Search for the cell housing the specified text and yield its [X, Y] center coordinate. 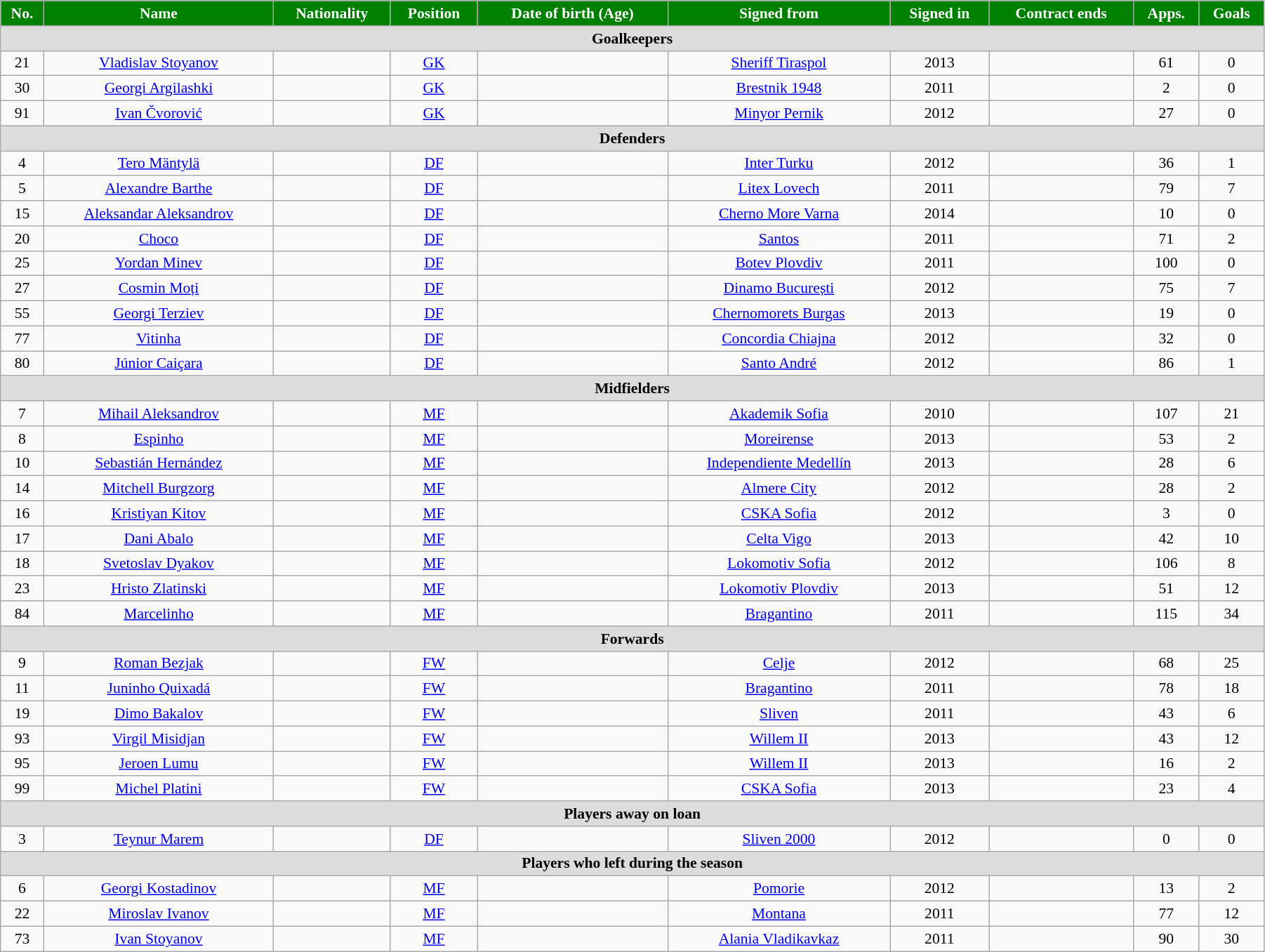
Alexandre Barthe [159, 189]
80 [22, 364]
99 [22, 789]
Akademik Sofia [779, 414]
84 [22, 614]
95 [22, 764]
Jeroen Lumu [159, 764]
Santo André [779, 364]
Georgi Argilashki [159, 88]
17 [22, 538]
107 [1167, 414]
22 [22, 914]
Ivan Čvorović [159, 114]
Kristiyan Kitov [159, 514]
Tero Mäntylä [159, 164]
2014 [939, 213]
Santos [779, 239]
Forwards [632, 639]
Dimo Bakalov [159, 714]
Concordia Chiajna [779, 338]
Miroslav Ivanov [159, 914]
Lokomotiv Plovdiv [779, 589]
Sheriff Tiraspol [779, 63]
Vitinha [159, 338]
11 [22, 689]
Name [159, 13]
91 [22, 114]
Mitchell Burgzorg [159, 489]
Juninho Quixadá [159, 689]
Goalkeepers [632, 39]
Cherno More Varna [779, 213]
51 [1167, 589]
Goals [1231, 13]
Chernomorets Burgas [779, 314]
Minyor Pernik [779, 114]
61 [1167, 63]
15 [22, 213]
Apps. [1167, 13]
115 [1167, 614]
Moreirense [779, 439]
Choco [159, 239]
Lokomotiv Sofia [779, 564]
Ivan Stoyanov [159, 939]
Georgi Terziev [159, 314]
Almere City [779, 489]
Vladislav Stoyanov [159, 63]
Pomorie [779, 889]
Roman Bezjak [159, 663]
13 [1167, 889]
Virgil Misidjan [159, 739]
Signed from [779, 13]
Sebastián Hernández [159, 463]
Mihail Aleksandrov [159, 414]
Georgi Kostadinov [159, 889]
Date of birth (Age) [573, 13]
Nationality [332, 13]
9 [22, 663]
Sliven 2000 [779, 839]
Signed in [939, 13]
Celje [779, 663]
42 [1167, 538]
Sliven [779, 714]
Michel Platini [159, 789]
Yordan Minev [159, 263]
75 [1167, 289]
78 [1167, 689]
Independiente Medellín [779, 463]
Position [434, 13]
Inter Turku [779, 164]
Teynur Marem [159, 839]
86 [1167, 364]
Brestnik 1948 [779, 88]
Espinho [159, 439]
53 [1167, 439]
Marcelinho [159, 614]
106 [1167, 564]
93 [22, 739]
Hristo Zlatinski [159, 589]
Montana [779, 914]
Svetoslav Dyakov [159, 564]
55 [22, 314]
100 [1167, 263]
Júnior Caiçara [159, 364]
2010 [939, 414]
Aleksandar Aleksandrov [159, 213]
Cosmin Moți [159, 289]
Midfielders [632, 389]
79 [1167, 189]
36 [1167, 164]
90 [1167, 939]
5 [22, 189]
20 [22, 239]
Alania Vladikavkaz [779, 939]
14 [22, 489]
Players who left during the season [632, 864]
68 [1167, 663]
Dani Abalo [159, 538]
Botev Plovdiv [779, 263]
Players away on loan [632, 814]
Litex Lovech [779, 189]
Contract ends [1061, 13]
Dinamo București [779, 289]
71 [1167, 239]
Defenders [632, 138]
34 [1231, 614]
Celta Vigo [779, 538]
73 [22, 939]
32 [1167, 338]
No. [22, 13]
